Find where the given text appears and provide that cell's center as (x, y) coordinate. 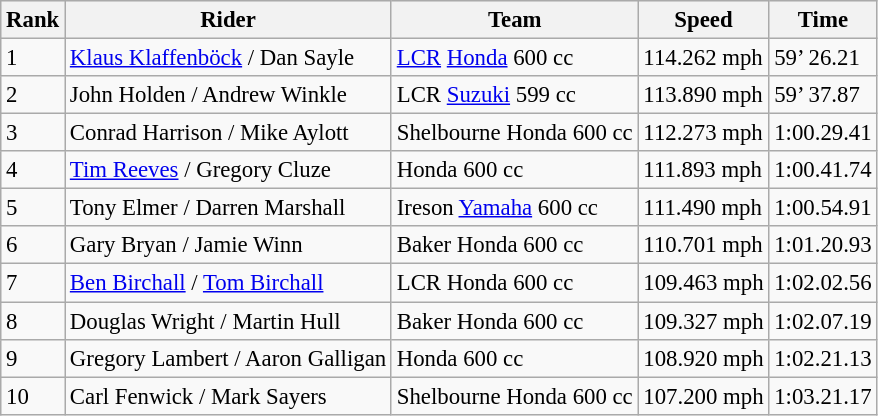
4 (33, 170)
2 (33, 95)
Carl Fenwick / Mark Sayers (228, 396)
1 (33, 58)
109.327 mph (704, 321)
1:00.54.91 (823, 208)
9 (33, 358)
7 (33, 283)
1:02.07.19 (823, 321)
108.920 mph (704, 358)
3 (33, 133)
Rider (228, 20)
Team (514, 20)
Douglas Wright / Martin Hull (228, 321)
1:02.21.13 (823, 358)
107.200 mph (704, 396)
1:03.21.17 (823, 396)
1:00.41.74 (823, 170)
5 (33, 208)
111.490 mph (704, 208)
Klaus Klaffenböck / Dan Sayle (228, 58)
111.893 mph (704, 170)
Gary Bryan / Jamie Winn (228, 245)
Tim Reeves / Gregory Cluze (228, 170)
10 (33, 396)
John Holden / Andrew Winkle (228, 95)
Gregory Lambert / Aaron Galligan (228, 358)
1:02.02.56 (823, 283)
Rank (33, 20)
Tony Elmer / Darren Marshall (228, 208)
113.890 mph (704, 95)
Ireson Yamaha 600 cc (514, 208)
109.463 mph (704, 283)
59’ 26.21 (823, 58)
Time (823, 20)
6 (33, 245)
LCR Suzuki 599 cc (514, 95)
1:01.20.93 (823, 245)
8 (33, 321)
112.273 mph (704, 133)
Conrad Harrison / Mike Aylott (228, 133)
1:00.29.41 (823, 133)
Ben Birchall / Tom Birchall (228, 283)
110.701 mph (704, 245)
114.262 mph (704, 58)
59’ 37.87 (823, 95)
Speed (704, 20)
